Output the (X, Y) coordinate of the center of the cell containing the given text.  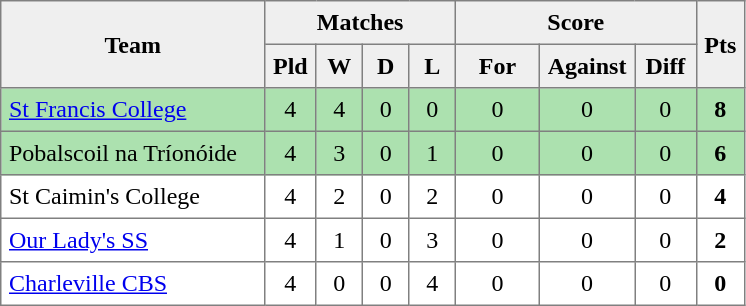
D (385, 66)
Diff (666, 66)
Pobalscoil na Tríonóide (133, 153)
6 (720, 153)
Charleville CBS (133, 284)
W (339, 66)
St Caimin's College (133, 197)
L (432, 66)
St Francis College (133, 110)
Against (586, 66)
Matches (360, 23)
For (497, 66)
Score (576, 23)
Pld (290, 66)
Our Lady's SS (133, 240)
Pts (720, 44)
Team (133, 44)
8 (720, 110)
